Pinpoint the cell where the given text exists, returning its (X, Y) midpoint coordinate. 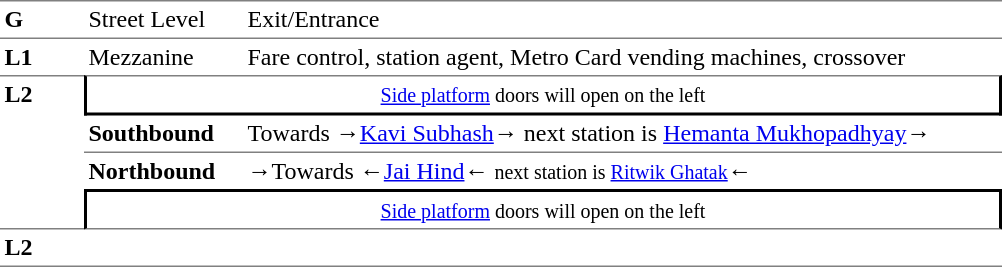
→Towards ←Jai Hind← next station is Ritwik Ghatak← (622, 171)
Southbound (164, 135)
Street Level (164, 20)
L2 (42, 152)
Mezzanine (164, 57)
L1 (42, 57)
Northbound (164, 171)
Exit/Entrance (622, 20)
Fare control, station agent, Metro Card vending machines, crossover (622, 57)
G (42, 20)
Towards →Kavi Subhash→ next station is Hemanta Mukhopadhyay→ (622, 135)
